Detect which cell encompasses the target text, then output its [X, Y] center coordinate. 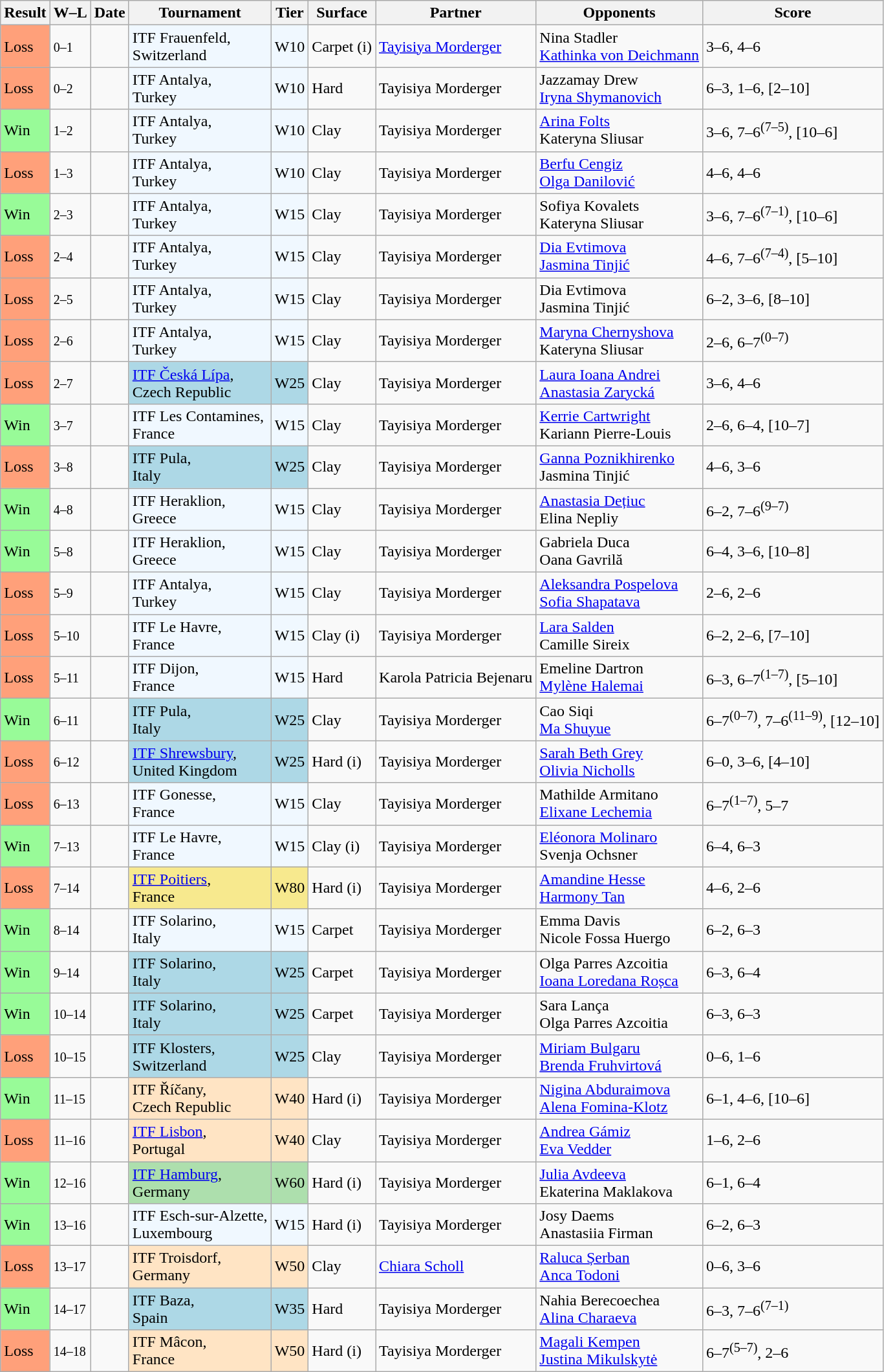
0–6, 3–6 [793, 1267]
1–3 [70, 172]
Tier [290, 13]
10–15 [70, 1056]
Chiara Scholl [456, 1267]
Eléonora Molinaro Svenja Ochsner [620, 846]
2–7 [70, 383]
6–1, 6–4 [793, 1182]
Andrea Gámiz Eva Vedder [620, 1140]
ITF Říčany, Czech Republic [200, 1098]
6–7(0–7), 7–6(11–9), [12–10] [793, 719]
6–3, 1–6, [2–10] [793, 88]
Sarah Beth Grey Olivia Nicholls [620, 762]
Maryna Chernyshova Kateryna Sliusar [620, 340]
Result [25, 13]
9–14 [70, 972]
Raluca Șerban Anca Todoni [620, 1267]
ITF Baza, Spain [200, 1309]
Nina Stadler Kathinka von Deichmann [620, 47]
4–6, 7–6(7–4), [5–10] [793, 256]
Jazzamay Drew Iryna Shymanovich [620, 88]
Olga Parres Azcoitia Ioana Loredana Roșca [620, 972]
5–11 [70, 678]
13–16 [70, 1225]
3–6, 7–6(7–1), [10–6] [793, 215]
ITF Frauenfeld, Switzerland [200, 47]
Karola Patricia Bejenaru [456, 678]
2–6, 6–7(0–7) [793, 340]
0–6, 1–6 [793, 1056]
Nahia Berecoechea Alina Charaeva [620, 1309]
ITF Klosters, Switzerland [200, 1056]
Ganna Poznikhirenko Jasmina Tinjić [620, 467]
ITF Dijon, France [200, 678]
ITF Mâcon, France [200, 1351]
Surface [342, 13]
4–6, 3–6 [793, 467]
Arina Folts Kateryna Sliusar [620, 131]
2–4 [70, 256]
6–7(5–7), 2–6 [793, 1351]
6–3, 6–3 [793, 1014]
4–6, 4–6 [793, 172]
ITF Hamburg, Germany [200, 1182]
ITF Česká Lípa, Czech Republic [200, 383]
6–11 [70, 719]
Miriam Bulgaru Brenda Fruhvirtová [620, 1056]
5–8 [70, 551]
ITF Shrewsbury, United Kingdom [200, 762]
2–3 [70, 215]
Amandine Hesse Harmony Tan [620, 887]
6–2, 3–6, [8–10] [793, 299]
Laura Ioana Andrei Anastasia Zarycká [620, 383]
8–14 [70, 930]
Magali Kempen Justina Mikulskytė [620, 1351]
Aleksandra Pospelova Sofia Shapatava [620, 594]
3–8 [70, 467]
W80 [290, 887]
4–6, 2–6 [793, 887]
Julia Avdeeva Ekaterina Maklakova [620, 1182]
6–13 [70, 803]
Gabriela Duca Oana Gavrilă [620, 551]
Opponents [620, 13]
2–6, 6–4, [10–7] [793, 424]
Cao Siqi Ma Shuyue [620, 719]
4–8 [70, 508]
13–17 [70, 1267]
Sofiya Kovalets Kateryna Sliusar [620, 215]
6–12 [70, 762]
Tournament [200, 13]
7–13 [70, 846]
11–15 [70, 1098]
Emeline Dartron Mylène Halemai [620, 678]
Carpet (i) [342, 47]
5–9 [70, 594]
ITF Troisdorf, Germany [200, 1267]
12–16 [70, 1182]
W60 [290, 1182]
2–6 [70, 340]
6–3, 6–4 [793, 972]
Score [793, 13]
2–6, 2–6 [793, 594]
Kerrie Cartwright Kariann Pierre-Louis [620, 424]
11–16 [70, 1140]
6–0, 3–6, [4–10] [793, 762]
Anastasia Dețiuc Elina Nepliy [620, 508]
ITF Lisbon, Portugal [200, 1140]
ITF Esch-sur-Alzette, Luxembourg [200, 1225]
0–1 [70, 47]
Josy Daems Anastasiia Firman [620, 1225]
Emma Davis Nicole Fossa Huergo [620, 930]
6–2, 2–6, [7–10] [793, 635]
Lara Salden Camille Sireix [620, 635]
ITF Gonesse, France [200, 803]
Partner [456, 13]
Berfu Cengiz Olga Danilović [620, 172]
1–2 [70, 131]
1–6, 2–6 [793, 1140]
Nigina Abduraimova Alena Fomina-Klotz [620, 1098]
6–1, 4–6, [10–6] [793, 1098]
6–4, 6–3 [793, 846]
ITF Poitiers, France [200, 887]
6–3, 7–6(7–1) [793, 1309]
Mathilde Armitano Elixane Lechemia [620, 803]
14–17 [70, 1309]
3–6, 7–6(7–5), [10–6] [793, 131]
W–L [70, 13]
Date [110, 13]
10–14 [70, 1014]
5–10 [70, 635]
Sara Lança Olga Parres Azcoitia [620, 1014]
7–14 [70, 887]
W35 [290, 1309]
6–2, 7–6(9–7) [793, 508]
14–18 [70, 1351]
6–4, 3–6, [10–8] [793, 551]
6–7(1–7), 5–7 [793, 803]
2–5 [70, 299]
3–7 [70, 424]
ITF Les Contamines, France [200, 424]
6–3, 6–7(1–7), [5–10] [793, 678]
0–2 [70, 88]
